Extract the [X, Y] coordinate from the center of the cell holding the provided text.  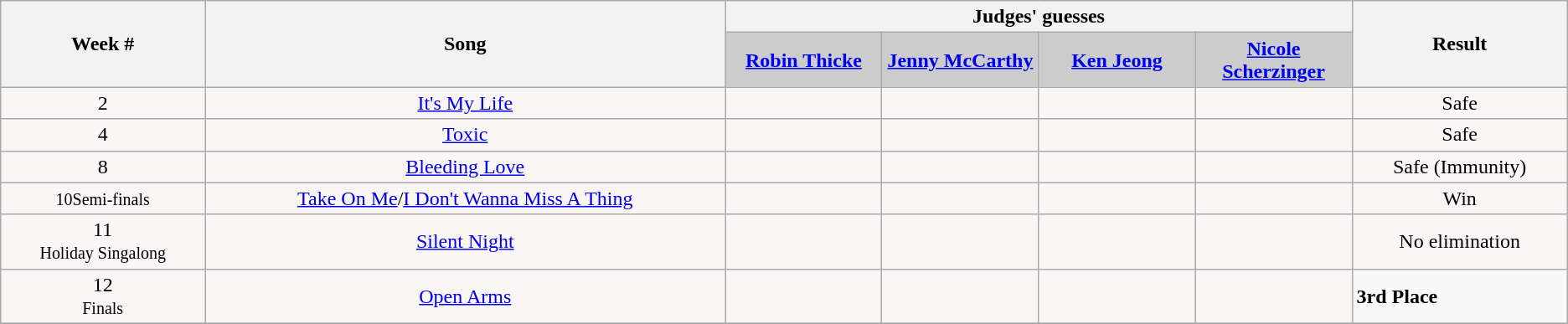
Win [1459, 198]
Toxic [466, 135]
Bleeding Love [466, 167]
8 [103, 167]
Safe (Immunity) [1459, 167]
No elimination [1459, 241]
Jenny McCarthy [960, 60]
Take On Me/I Don't Wanna Miss A Thing [466, 198]
Week # [103, 44]
Robin Thicke [804, 60]
12Finals [103, 296]
2 [103, 103]
It's My Life [466, 103]
Song [466, 44]
10Semi-finals [103, 198]
Result [1459, 44]
3rd Place [1459, 296]
Ken Jeong [1117, 60]
Nicole Scherzinger [1273, 60]
Judges' guesses [1039, 17]
Open Arms [466, 296]
11Holiday Singalong [103, 241]
4 [103, 135]
Silent Night [466, 241]
